Identify which cell holds the provided text, then report its (x, y) central coordinate. 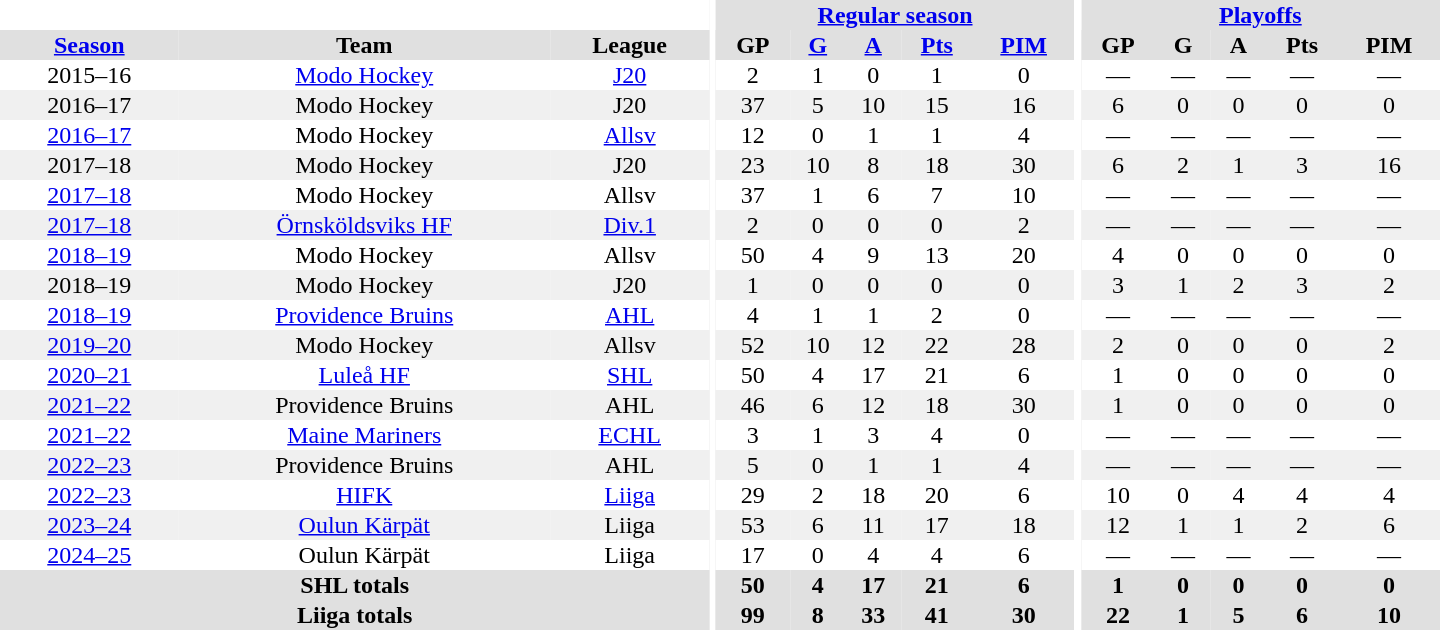
2019–20 (90, 345)
2024–25 (90, 555)
SHL (630, 375)
Maine Mariners (364, 435)
9 (872, 255)
53 (754, 525)
7 (937, 195)
Örnsköldsviks HF (364, 225)
League (630, 45)
HIFK (364, 495)
29 (754, 495)
Team (364, 45)
13 (937, 255)
28 (1024, 345)
Playoffs (1260, 15)
2015–16 (90, 75)
11 (872, 525)
Liiga totals (354, 615)
SHL totals (354, 585)
41 (937, 615)
2023–24 (90, 525)
ECHL (630, 435)
Regular season (896, 15)
Luleå HF (364, 375)
15 (937, 105)
23 (754, 165)
52 (754, 345)
99 (754, 615)
33 (872, 615)
46 (754, 405)
Season (90, 45)
Div.1 (630, 225)
2020–21 (90, 375)
